Capture the cell that displays the provided text and extract its (X, Y) central coordinate. 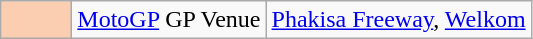
MotoGP GP Venue (169, 20)
Phakisa Freeway, Welkom (398, 20)
